Provide the [x, y] coordinate of the cell's center where the given text is located.  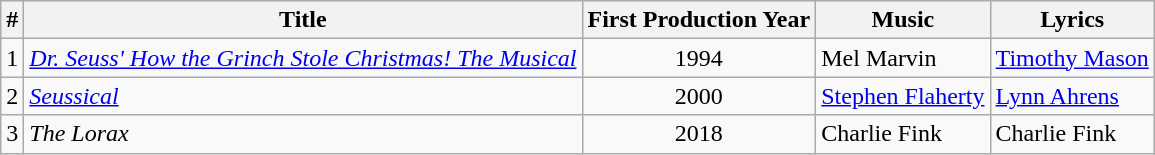
Stephen Flaherty [903, 96]
Mel Marvin [903, 58]
Title [303, 20]
2018 [699, 134]
3 [12, 134]
The Lorax [303, 134]
Music [903, 20]
Dr. Seuss' How the Grinch Stole Christmas! The Musical [303, 58]
# [12, 20]
Seussical [303, 96]
1 [12, 58]
2000 [699, 96]
Lynn Ahrens [1072, 96]
1994 [699, 58]
First Production Year [699, 20]
Lyrics [1072, 20]
2 [12, 96]
Timothy Mason [1072, 58]
